Detect which cell encompasses the target text, then output its (x, y) center coordinate. 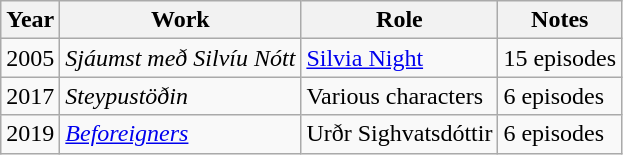
Silvia Night (400, 58)
15 episodes (560, 58)
Notes (560, 20)
Sjáumst með Silvíu Nótt (180, 58)
2019 (30, 134)
Urðr Sighvatsdóttir (400, 134)
Steypustöðin (180, 96)
2017 (30, 96)
Work (180, 20)
Year (30, 20)
Various characters (400, 96)
Beforeigners (180, 134)
Role (400, 20)
2005 (30, 58)
